For the text-containing cell, return its midpoint in (X, Y) coordinate format. 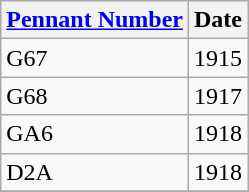
G68 (95, 96)
D2A (95, 172)
G67 (95, 58)
1915 (218, 58)
1917 (218, 96)
Pennant Number (95, 20)
GA6 (95, 134)
Date (218, 20)
